Pinpoint the cell where the given text exists, returning its (x, y) midpoint coordinate. 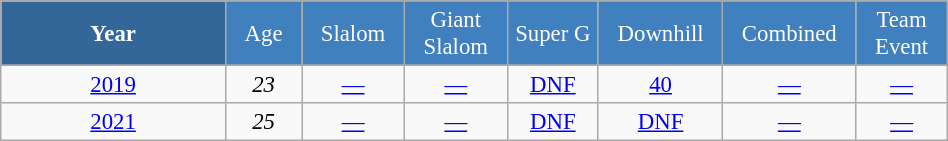
Age (263, 34)
25 (263, 122)
Super G (552, 34)
Team Event (902, 34)
Slalom (354, 34)
GiantSlalom (456, 34)
Year (114, 34)
2021 (114, 122)
40 (660, 85)
23 (263, 85)
Downhill (660, 34)
Combined (790, 34)
2019 (114, 85)
